Find where the given text appears and provide that cell's center as [X, Y] coordinate. 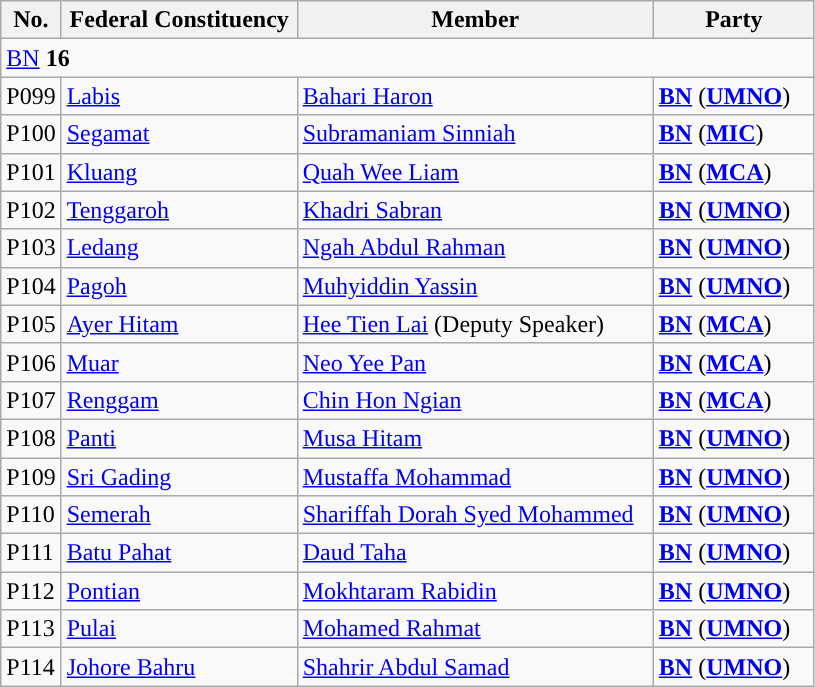
P100 [31, 134]
P104 [31, 286]
Daud Taha [475, 553]
Batu Pahat [179, 553]
Member [475, 20]
Pagoh [179, 286]
BN 16 [408, 58]
Pulai [179, 629]
Mustaffa Mohammad [475, 477]
BN (MIC) [734, 134]
Subramaniam Sinniah [475, 134]
Federal Constituency [179, 20]
P101 [31, 172]
P103 [31, 248]
Musa Hitam [475, 438]
Pontian [179, 591]
Mohamed Rahmat [475, 629]
Neo Yee Pan [475, 362]
Muar [179, 362]
Chin Hon Ngian [475, 400]
Khadri Sabran [475, 210]
Renggam [179, 400]
P099 [31, 96]
Shahrir Abdul Samad [475, 667]
Muhyiddin Yassin [475, 286]
Ngah Abdul Rahman [475, 248]
Mokhtaram Rabidin [475, 591]
P108 [31, 438]
Hee Tien Lai (Deputy Speaker) [475, 324]
P106 [31, 362]
No. [31, 20]
Quah Wee Liam [475, 172]
Shariffah Dorah Syed Mohammed [475, 515]
Segamat [179, 134]
Panti [179, 438]
P109 [31, 477]
Ayer Hitam [179, 324]
P113 [31, 629]
P112 [31, 591]
Labis [179, 96]
P110 [31, 515]
P102 [31, 210]
P107 [31, 400]
Ledang [179, 248]
P114 [31, 667]
Semerah [179, 515]
Tenggaroh [179, 210]
Sri Gading [179, 477]
P105 [31, 324]
Bahari Haron [475, 96]
Party [734, 20]
Johore Bahru [179, 667]
P111 [31, 553]
Kluang [179, 172]
